Provide the (x, y) coordinate of the cell's center where the given text is located.  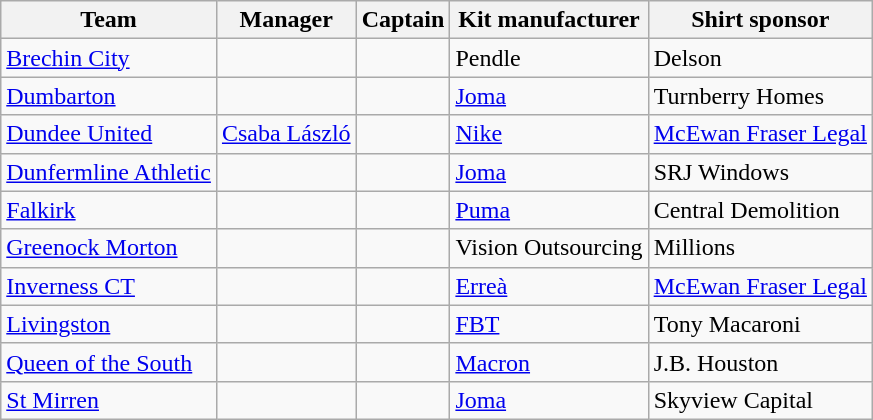
Nike (549, 134)
Vision Outsourcing (549, 248)
Erreà (549, 286)
Skyview Capital (760, 400)
SRJ Windows (760, 172)
St Mirren (109, 400)
Livingston (109, 324)
Inverness CT (109, 286)
Dumbarton (109, 96)
Macron (549, 362)
Delson (760, 58)
Pendle (549, 58)
Shirt sponsor (760, 20)
Dundee United (109, 134)
Brechin City (109, 58)
Manager (286, 20)
Team (109, 20)
Central Demolition (760, 210)
Csaba László (286, 134)
Greenock Morton (109, 248)
J.B. Houston (760, 362)
FBT (549, 324)
Tony Macaroni (760, 324)
Falkirk (109, 210)
Millions (760, 248)
Kit manufacturer (549, 20)
Queen of the South (109, 362)
Puma (549, 210)
Turnberry Homes (760, 96)
Captain (403, 20)
Dunfermline Athletic (109, 172)
